Determine the [X, Y] coordinate at the center of the cell enclosing the given text.  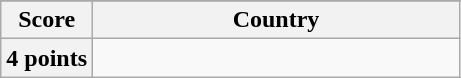
Score [47, 20]
4 points [47, 58]
Country [276, 20]
